Provide the (X, Y) coordinate of the cell's center where the given text is located.  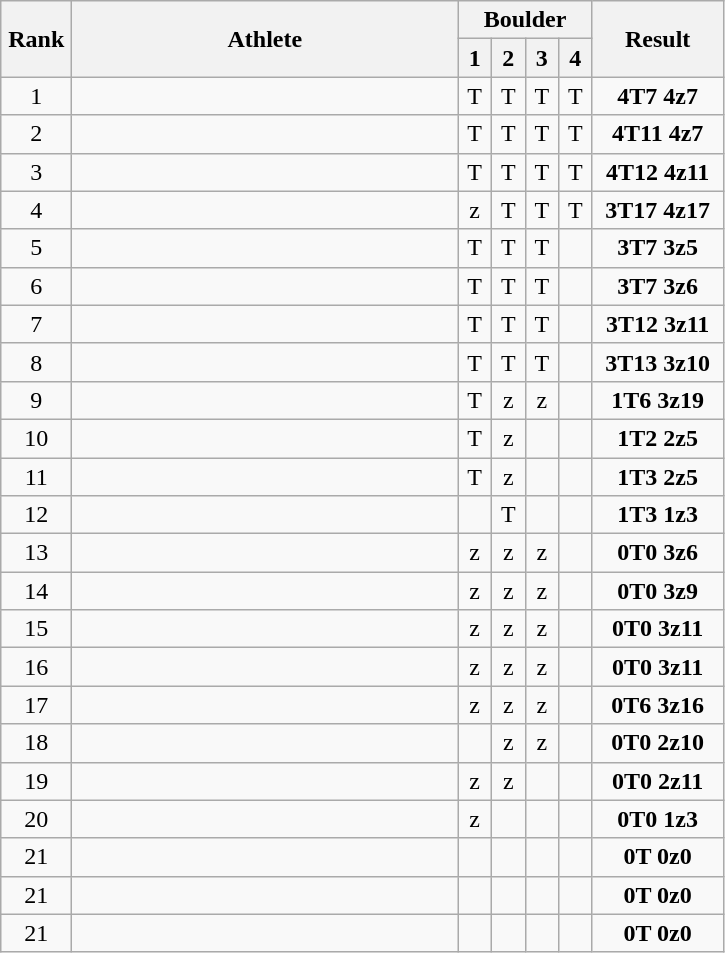
Rank (36, 39)
0T0 3z6 (658, 553)
11 (36, 477)
1T3 2z5 (658, 477)
19 (36, 781)
Boulder (525, 20)
18 (36, 743)
4T7 4z7 (658, 96)
9 (36, 400)
0T6 3z16 (658, 705)
15 (36, 629)
10 (36, 438)
1T6 3z19 (658, 400)
8 (36, 362)
7 (36, 324)
Result (658, 39)
1T2 2z5 (658, 438)
16 (36, 667)
3T13 3z10 (658, 362)
4T12 4z11 (658, 172)
17 (36, 705)
5 (36, 248)
0T0 2z11 (658, 781)
12 (36, 515)
3T17 4z17 (658, 210)
0T0 3z9 (658, 591)
3T12 3z11 (658, 324)
6 (36, 286)
20 (36, 819)
4T11 4z7 (658, 134)
0T0 2z10 (658, 743)
Athlete (265, 39)
1T3 1z3 (658, 515)
3T7 3z6 (658, 286)
3T7 3z5 (658, 248)
13 (36, 553)
0T0 1z3 (658, 819)
14 (36, 591)
